For the text-containing cell, return its midpoint in (X, Y) coordinate format. 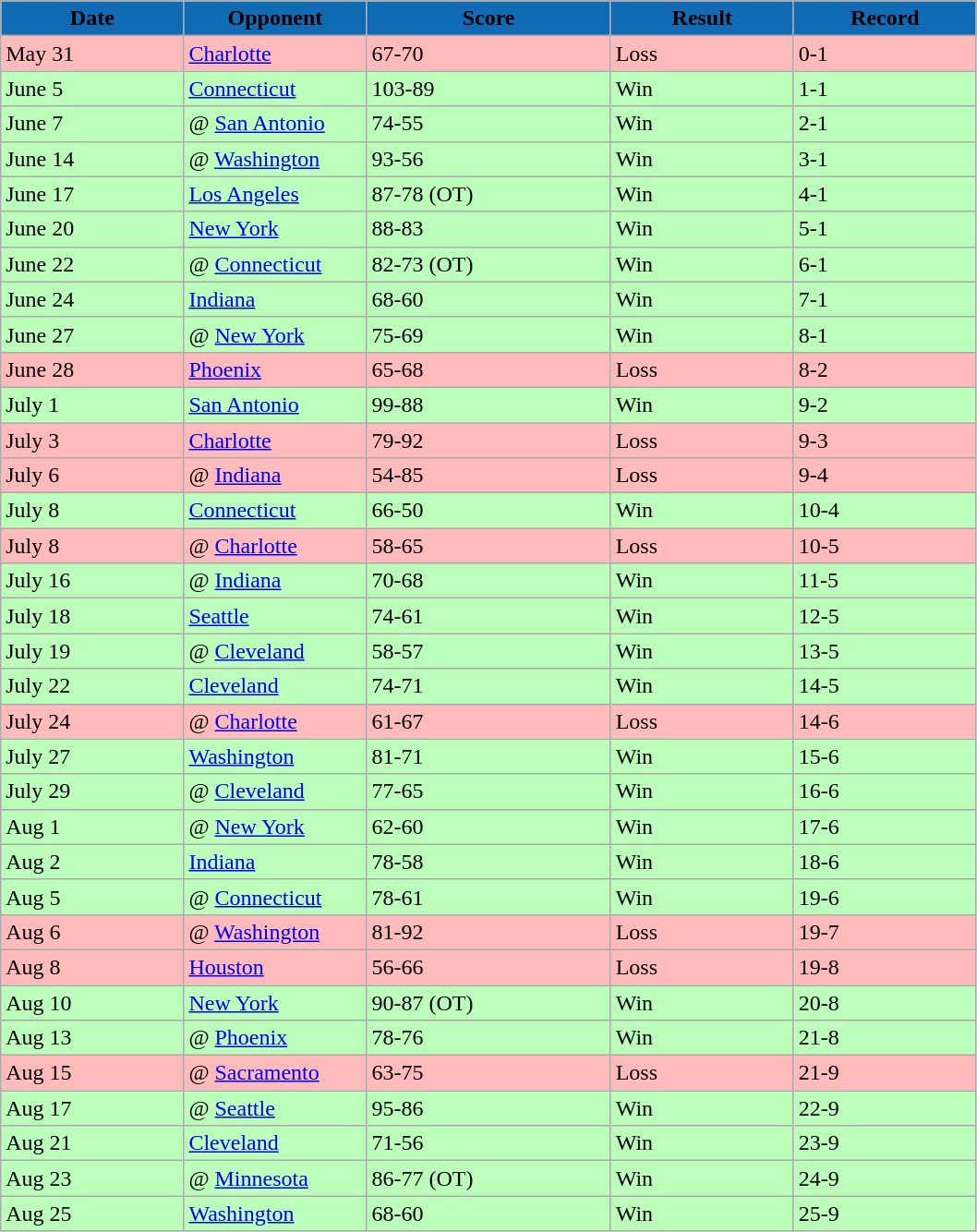
61-67 (488, 721)
75-69 (488, 334)
77-65 (488, 791)
78-76 (488, 1038)
Seattle (275, 616)
24-9 (885, 1178)
@ Sacramento (275, 1073)
9-2 (885, 405)
20-8 (885, 1002)
Aug 13 (92, 1038)
62-60 (488, 827)
22-9 (885, 1108)
10-4 (885, 511)
18-6 (885, 862)
88-83 (488, 229)
58-65 (488, 546)
56-66 (488, 967)
June 24 (92, 299)
71-56 (488, 1143)
54-85 (488, 476)
12-5 (885, 616)
23-9 (885, 1143)
July 6 (92, 476)
San Antonio (275, 405)
@ Seattle (275, 1108)
Aug 1 (92, 827)
Phoenix (275, 369)
82-73 (OT) (488, 264)
July 27 (92, 756)
Opponent (275, 18)
June 28 (92, 369)
July 22 (92, 686)
July 24 (92, 721)
7-1 (885, 299)
Aug 6 (92, 932)
25-9 (885, 1214)
June 17 (92, 194)
99-88 (488, 405)
19-8 (885, 967)
Aug 10 (92, 1002)
Aug 21 (92, 1143)
Aug 25 (92, 1214)
3-1 (885, 159)
74-71 (488, 686)
70-68 (488, 581)
21-8 (885, 1038)
14-5 (885, 686)
4-1 (885, 194)
65-68 (488, 369)
July 3 (92, 441)
Los Angeles (275, 194)
103-89 (488, 89)
66-50 (488, 511)
63-75 (488, 1073)
June 7 (92, 124)
90-87 (OT) (488, 1002)
June 22 (92, 264)
95-86 (488, 1108)
Aug 2 (92, 862)
67-70 (488, 54)
May 31 (92, 54)
July 1 (92, 405)
74-61 (488, 616)
87-78 (OT) (488, 194)
21-9 (885, 1073)
June 20 (92, 229)
@ Minnesota (275, 1178)
0-1 (885, 54)
Result (702, 18)
July 19 (92, 651)
93-56 (488, 159)
1-1 (885, 89)
Record (885, 18)
June 27 (92, 334)
Aug 5 (92, 897)
Houston (275, 967)
16-6 (885, 791)
74-55 (488, 124)
8-1 (885, 334)
6-1 (885, 264)
July 18 (92, 616)
78-58 (488, 862)
@ San Antonio (275, 124)
Aug 8 (92, 967)
19-7 (885, 932)
19-6 (885, 897)
June 5 (92, 89)
81-71 (488, 756)
Aug 15 (92, 1073)
9-4 (885, 476)
10-5 (885, 546)
5-1 (885, 229)
@ Phoenix (275, 1038)
8-2 (885, 369)
11-5 (885, 581)
Score (488, 18)
58-57 (488, 651)
86-77 (OT) (488, 1178)
78-61 (488, 897)
17-6 (885, 827)
Aug 23 (92, 1178)
79-92 (488, 441)
July 16 (92, 581)
81-92 (488, 932)
9-3 (885, 441)
June 14 (92, 159)
July 29 (92, 791)
2-1 (885, 124)
Date (92, 18)
Aug 17 (92, 1108)
14-6 (885, 721)
13-5 (885, 651)
15-6 (885, 756)
